Output the [X, Y] coordinate of the center of the cell containing the given text.  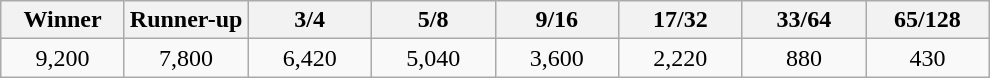
2,220 [681, 58]
65/128 [928, 20]
17/32 [681, 20]
9/16 [557, 20]
33/64 [804, 20]
9,200 [63, 58]
Runner-up [186, 20]
5/8 [433, 20]
3/4 [310, 20]
3,600 [557, 58]
6,420 [310, 58]
Winner [63, 20]
7,800 [186, 58]
880 [804, 58]
5,040 [433, 58]
430 [928, 58]
